Search for the cell housing the specified text and yield its [X, Y] center coordinate. 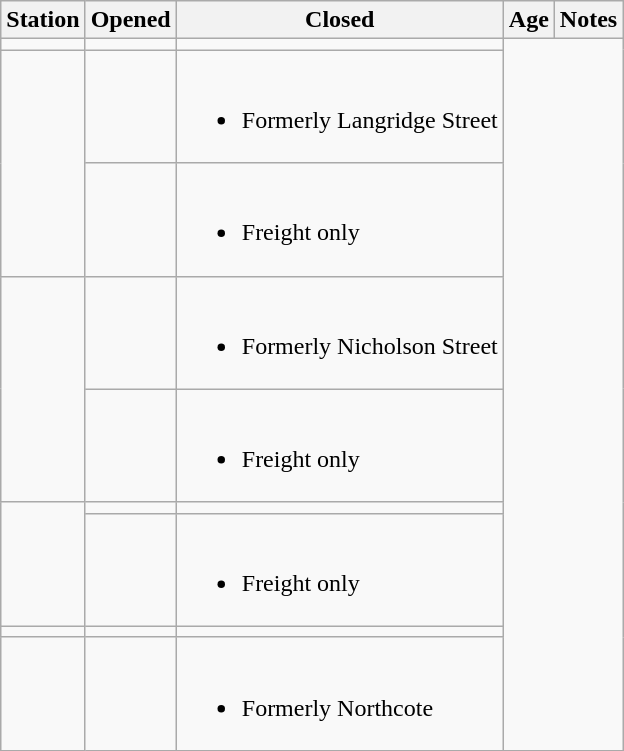
Closed [340, 20]
Station [43, 20]
Formerly Langridge Street [340, 106]
Age [528, 20]
Formerly Nicholson Street [340, 332]
Opened [130, 20]
Formerly Northcote [340, 694]
Notes [588, 20]
